Detect which cell encompasses the target text, then output its [x, y] center coordinate. 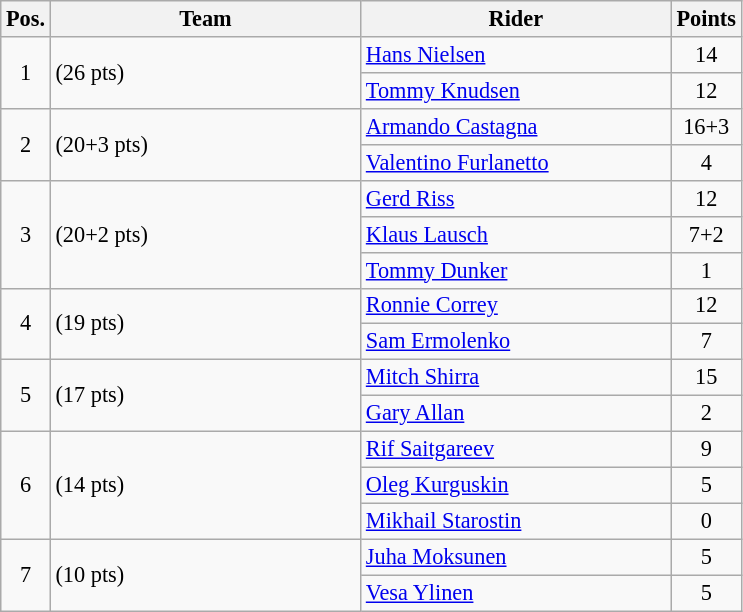
Rider [516, 19]
Tommy Knudsen [516, 90]
14 [706, 55]
0 [706, 521]
Ronnie Correy [516, 306]
Team [205, 19]
15 [706, 378]
16+3 [706, 126]
6 [26, 486]
Vesa Ylinen [516, 593]
(14 pts) [205, 486]
Tommy Dunker [516, 270]
Gary Allan [516, 414]
Mitch Shirra [516, 378]
9 [706, 450]
Valentino Furlanetto [516, 162]
(17 pts) [205, 396]
(19 pts) [205, 324]
Hans Nielsen [516, 55]
3 [26, 234]
(20+3 pts) [205, 144]
Pos. [26, 19]
Gerd Riss [516, 198]
Armando Castagna [516, 126]
Oleg Kurguskin [516, 485]
(20+2 pts) [205, 234]
Mikhail Starostin [516, 521]
Sam Ermolenko [516, 342]
7+2 [706, 234]
(10 pts) [205, 575]
(26 pts) [205, 73]
Juha Moksunen [516, 557]
Klaus Lausch [516, 234]
Points [706, 19]
Rif Saitgareev [516, 450]
